From the cell containing the given text, extract its center point as (x, y) coordinate. 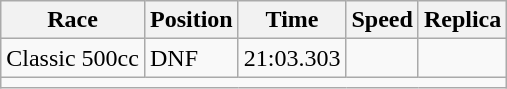
DNF (191, 58)
Race (73, 20)
Speed (382, 20)
Classic 500cc (73, 58)
Position (191, 20)
Time (292, 20)
21:03.303 (292, 58)
Replica (462, 20)
